Identify which cell holds the provided text, then report its [x, y] central coordinate. 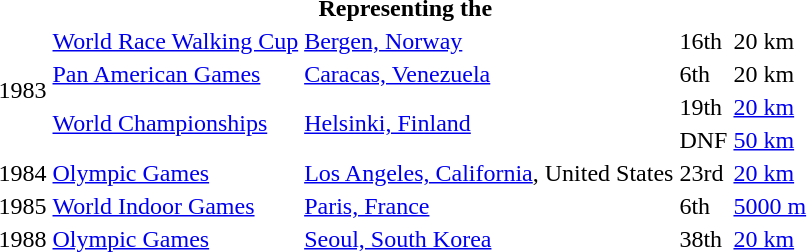
Paris, France [489, 206]
23rd [704, 173]
Bergen, Norway [489, 41]
Helsinki, Finland [489, 124]
World Race Walking Cup [176, 41]
19th [704, 107]
World Championships [176, 124]
16th [704, 41]
World Indoor Games [176, 206]
DNF [704, 140]
Los Angeles, California, United States [489, 173]
Olympic Games [176, 173]
Caracas, Venezuela [489, 74]
Pan American Games [176, 74]
